Locate the cell with the specified text and output its [X, Y] center coordinate. 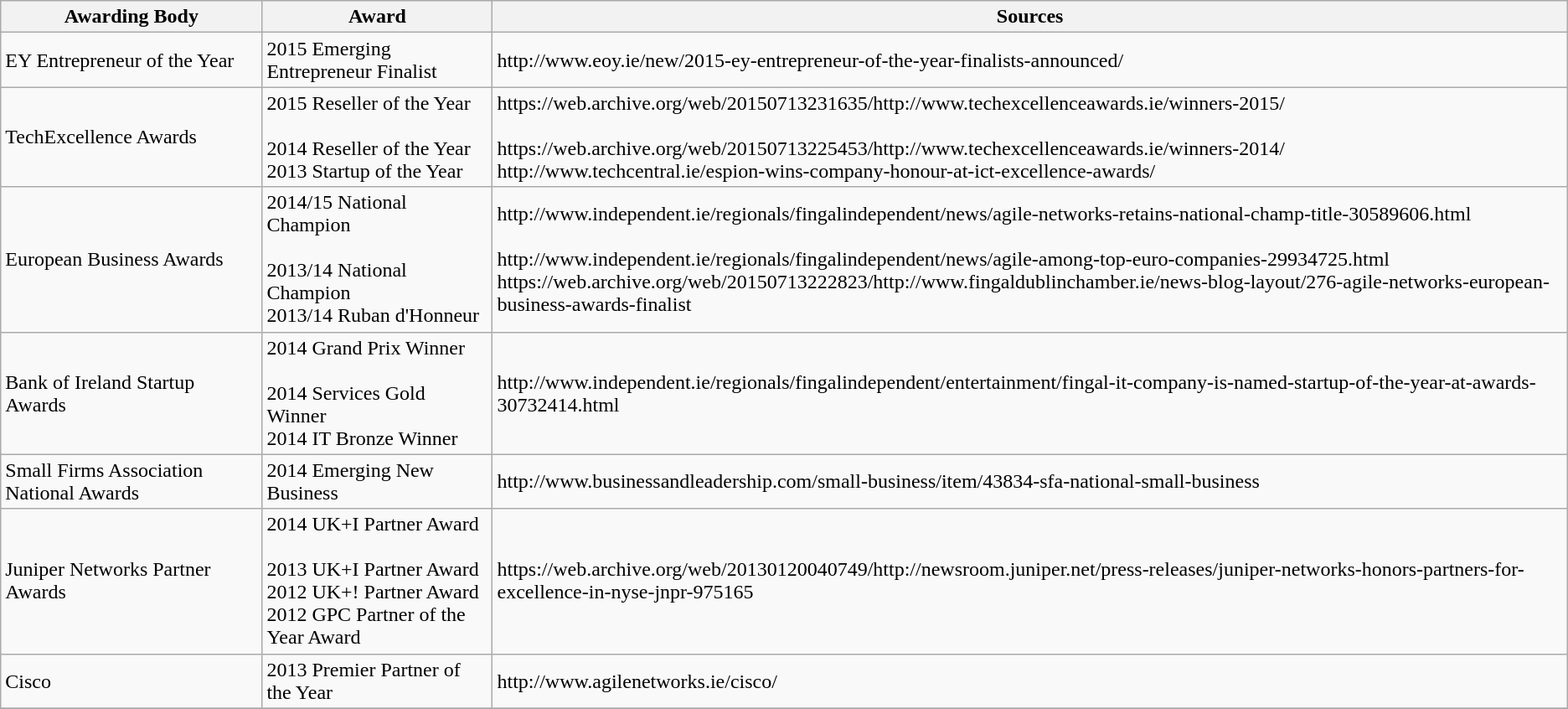
2013 Premier Partner of the Year [377, 681]
Bank of Ireland Startup Awards [132, 393]
2015 Reseller of the Year 2014 Reseller of the Year 2013 Startup of the Year [377, 137]
2014 Grand Prix Winner 2014 Services Gold Winner 2014 IT Bronze Winner [377, 393]
Award [377, 17]
http://www.eoy.ie/new/2015-ey-entrepreneur-of-the-year-finalists-announced/ [1030, 60]
2015 Emerging Entrepreneur Finalist [377, 60]
Small Firms Association National Awards [132, 481]
2014 UK+I Partner Award 2013 UK+I Partner Award 2012 UK+! Partner Award 2012 GPC Partner of the Year Award [377, 582]
European Business Awards [132, 260]
Sources [1030, 17]
2014 Emerging New Business [377, 481]
http://www.businessandleadership.com/small-business/item/43834-sfa-national-small-business [1030, 481]
Cisco [132, 681]
Awarding Body [132, 17]
2014/15 National Champion 2013/14 National Champion 2013/14 Ruban d'Honneur [377, 260]
Juniper Networks Partner Awards [132, 582]
EY Entrepreneur of the Year [132, 60]
http://www.independent.ie/regionals/fingalindependent/entertainment/fingal-it-company-is-named-startup-of-the-year-at-awards-30732414.html [1030, 393]
http://www.agilenetworks.ie/cisco/ [1030, 681]
TechExcellence Awards [132, 137]
